Locate the cell with the specified text and output its [x, y] center coordinate. 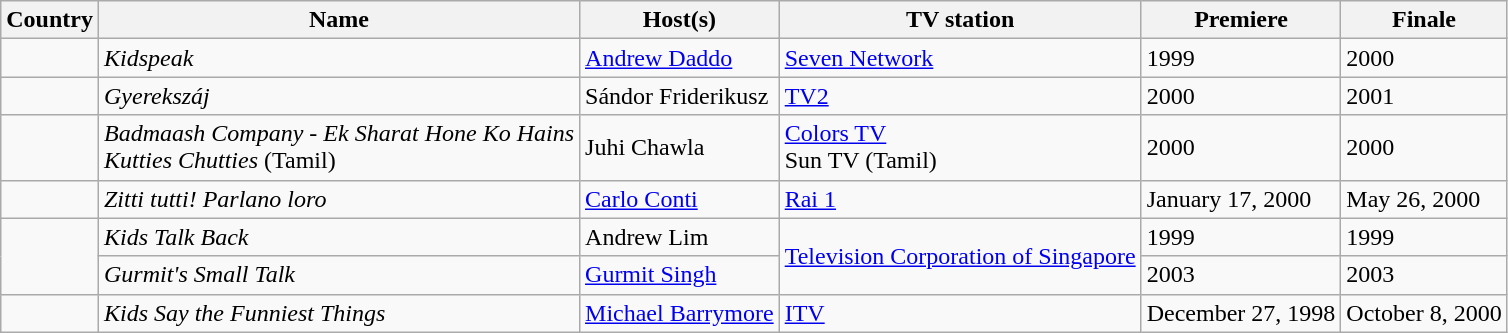
Rai 1 [960, 199]
Country [50, 20]
January 17, 2000 [1241, 199]
Juhi Chawla [680, 148]
Badmaash Company - Ek Sharat Hone Ko HainsKutties Chutties (Tamil) [338, 148]
Gyerekszáj [338, 96]
Host(s) [680, 20]
TV station [960, 20]
Finale [1424, 20]
Kids Say the Funniest Things [338, 313]
TV2 [960, 96]
Sándor Friderikusz [680, 96]
October 8, 2000 [1424, 313]
May 26, 2000 [1424, 199]
Carlo Conti [680, 199]
2001 [1424, 96]
Kids Talk Back [338, 237]
December 27, 1998 [1241, 313]
Premiere [1241, 20]
Colors TVSun TV (Tamil) [960, 148]
ITV [960, 313]
Andrew Daddo [680, 58]
Name [338, 20]
Andrew Lim [680, 237]
Gurmit Singh [680, 275]
Seven Network [960, 58]
Gurmit's Small Talk [338, 275]
Zitti tutti! Parlano loro [338, 199]
Television Corporation of Singapore [960, 256]
Kidspeak [338, 58]
Michael Barrymore [680, 313]
